Extract the [x, y] coordinate from the center of the cell holding the provided text.  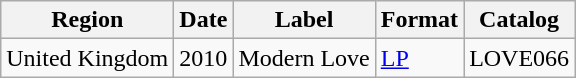
Modern Love [304, 58]
LP [419, 58]
Format [419, 20]
2010 [204, 58]
LOVE066 [520, 58]
United Kingdom [88, 58]
Date [204, 20]
Catalog [520, 20]
Label [304, 20]
Region [88, 20]
